Identify which cell holds the provided text, then report its (X, Y) central coordinate. 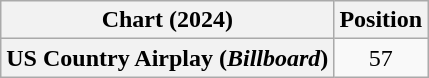
57 (381, 58)
US Country Airplay (Billboard) (168, 58)
Chart (2024) (168, 20)
Position (381, 20)
